Output the [x, y] coordinate of the center of the cell containing the given text.  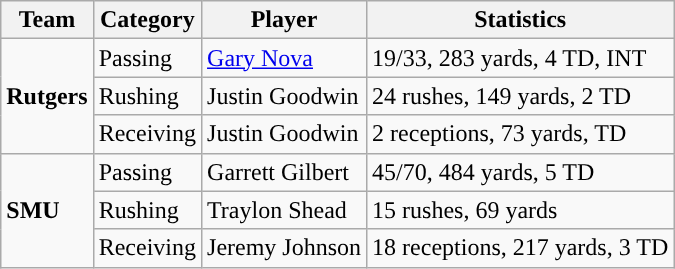
Traylon Shead [284, 210]
45/70, 484 yards, 5 TD [520, 172]
Rutgers [47, 96]
18 receptions, 217 yards, 3 TD [520, 248]
Team [47, 20]
Jeremy Johnson [284, 248]
24 rushes, 149 yards, 2 TD [520, 96]
2 receptions, 73 yards, TD [520, 134]
SMU [47, 210]
Gary Nova [284, 58]
19/33, 283 yards, 4 TD, INT [520, 58]
Category [147, 20]
Garrett Gilbert [284, 172]
15 rushes, 69 yards [520, 210]
Statistics [520, 20]
Player [284, 20]
